Locate the cell with the specified text and output its [X, Y] center coordinate. 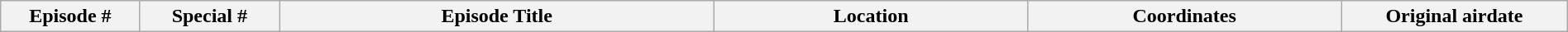
Episode # [70, 16]
Episode Title [497, 16]
Coordinates [1184, 16]
Special # [209, 16]
Original airdate [1455, 16]
Location [872, 16]
